Scan for the cell matching the given text and deliver its (X, Y) coordinate at center. 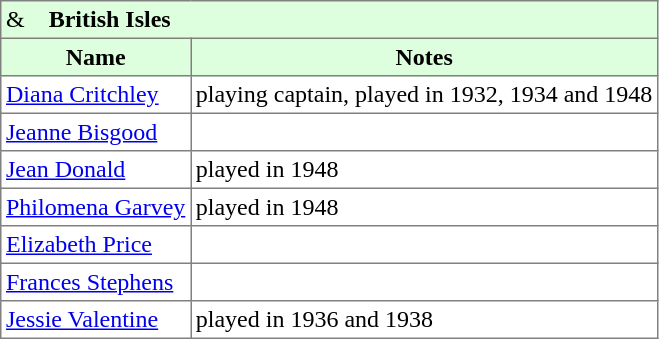
Name (96, 57)
Jessie Valentine (96, 320)
playing captain, played in 1932, 1934 and 1948 (424, 95)
Frances Stephens (96, 282)
Diana Critchley (96, 95)
Jeanne Bisgood (96, 132)
played in 1936 and 1938 (424, 320)
Philomena Garvey (96, 207)
Jean Donald (96, 170)
& British Isles (330, 20)
Elizabeth Price (96, 245)
Notes (424, 57)
